Scan for the cell matching the given text and deliver its (X, Y) coordinate at center. 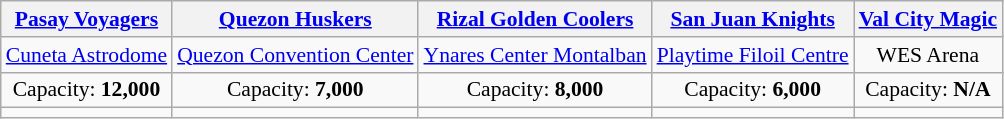
Quezon Huskers (295, 19)
San Juan Knights (753, 19)
Rizal Golden Coolers (534, 19)
Capacity: 6,000 (753, 90)
Capacity: 8,000 (534, 90)
Capacity: 7,000 (295, 90)
Capacity: 12,000 (86, 90)
Capacity: N/A (928, 90)
Pasay Voyagers (86, 19)
Playtime Filoil Centre (753, 55)
Quezon Convention Center (295, 55)
WES Arena (928, 55)
Ynares Center Montalban (534, 55)
Val City Magic (928, 19)
Cuneta Astrodome (86, 55)
